Provide the (X, Y) coordinate of the cell's center where the given text is located.  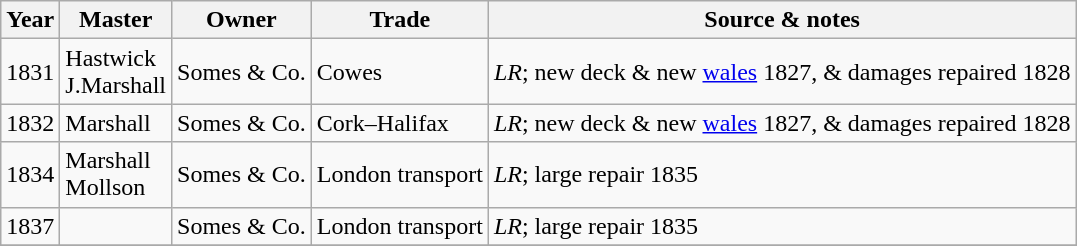
1831 (30, 72)
1834 (30, 174)
Trade (400, 20)
Cowes (400, 72)
Source & notes (782, 20)
Cork–Halifax (400, 123)
1832 (30, 123)
1837 (30, 226)
HastwickJ.Marshall (116, 72)
Year (30, 20)
Marshall (116, 123)
MarshallMollson (116, 174)
Master (116, 20)
Owner (242, 20)
